Return the (X, Y) coordinate for the center point of the cell that contains the specified text.  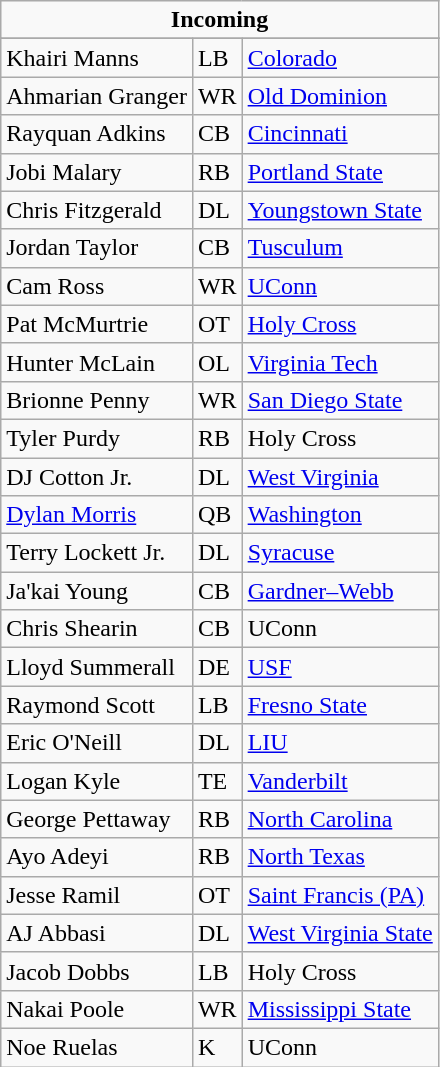
Jesse Ramil (97, 895)
Nakai Poole (97, 1009)
DJ Cotton Jr. (97, 477)
Gardner–Webb (340, 591)
Jordan Taylor (97, 248)
K (217, 1047)
North Texas (340, 857)
TE (217, 781)
OL (217, 362)
Colorado (340, 58)
Pat McMurtrie (97, 324)
Mississippi State (340, 1009)
Cincinnati (340, 134)
Raymond Scott (97, 705)
Old Dominion (340, 96)
Tusculum (340, 248)
West Virginia (340, 477)
Saint Francis (PA) (340, 895)
Chris Fitzgerald (97, 210)
Tyler Purdy (97, 438)
Dylan Morris (97, 515)
Vanderbilt (340, 781)
Brionne Penny (97, 400)
Washington (340, 515)
Eric O'Neill (97, 743)
Terry Lockett Jr. (97, 553)
QB (217, 515)
USF (340, 667)
North Carolina (340, 819)
Cam Ross (97, 286)
Ayo Adeyi (97, 857)
Jacob Dobbs (97, 971)
Fresno State (340, 705)
Khairi Manns (97, 58)
Syracuse (340, 553)
Ahmarian Granger (97, 96)
Hunter McLain (97, 362)
San Diego State (340, 400)
Youngstown State (340, 210)
Lloyd Summerall (97, 667)
West Virginia State (340, 933)
Logan Kyle (97, 781)
Ja'kai Young (97, 591)
AJ Abbasi (97, 933)
DE (217, 667)
LIU (340, 743)
Portland State (340, 172)
George Pettaway (97, 819)
Noe Ruelas (97, 1047)
Chris Shearin (97, 629)
Rayquan Adkins (97, 134)
Jobi Malary (97, 172)
Virginia Tech (340, 362)
Incoming (220, 20)
